Detect which cell encompasses the target text, then output its (X, Y) center coordinate. 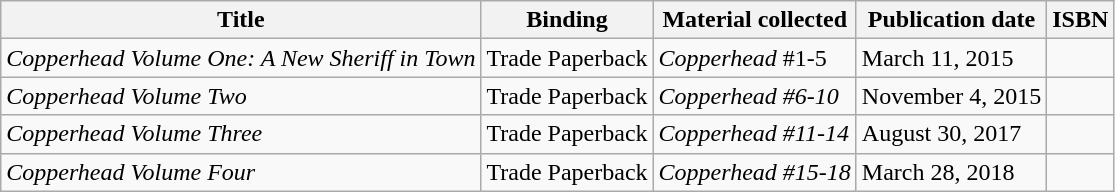
Copperhead #1-5 (754, 58)
Binding (567, 20)
Copperhead Volume One: A New Sheriff in Town (241, 58)
Copperhead Volume Three (241, 134)
August 30, 2017 (951, 134)
Copperhead Volume Two (241, 96)
November 4, 2015 (951, 96)
Material collected (754, 20)
Title (241, 20)
ISBN (1080, 20)
Copperhead #11-14 (754, 134)
Copperhead #15-18 (754, 172)
March 28, 2018 (951, 172)
Copperhead #6-10 (754, 96)
March 11, 2015 (951, 58)
Copperhead Volume Four (241, 172)
Publication date (951, 20)
